For the text-containing cell, return its midpoint in [x, y] coordinate format. 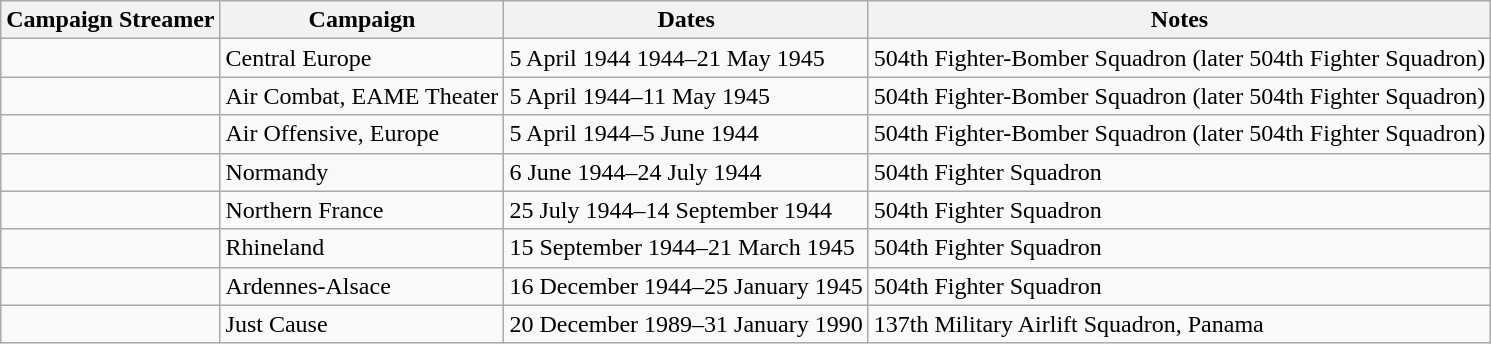
Central Europe [362, 58]
Northern France [362, 210]
Campaign [362, 20]
5 April 1944–5 June 1944 [686, 134]
20 December 1989–31 January 1990 [686, 324]
Dates [686, 20]
137th Military Airlift Squadron, Panama [1179, 324]
25 July 1944–14 September 1944 [686, 210]
5 April 1944 1944–21 May 1945 [686, 58]
Air Combat, EAME Theater [362, 96]
16 December 1944–25 January 1945 [686, 286]
6 June 1944–24 July 1944 [686, 172]
Ardennes-Alsace [362, 286]
Campaign Streamer [110, 20]
15 September 1944–21 March 1945 [686, 248]
5 April 1944–11 May 1945 [686, 96]
Just Cause [362, 324]
Normandy [362, 172]
Rhineland [362, 248]
Air Offensive, Europe [362, 134]
Notes [1179, 20]
